Return the (X, Y) coordinate for the center point of the cell that contains the specified text.  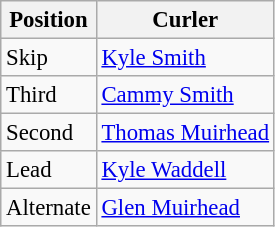
Second (48, 133)
Cammy Smith (185, 95)
Third (48, 95)
Kyle Smith (185, 58)
Alternate (48, 208)
Skip (48, 58)
Position (48, 20)
Kyle Waddell (185, 170)
Curler (185, 20)
Lead (48, 170)
Glen Muirhead (185, 208)
Thomas Muirhead (185, 133)
